Search for the cell housing the specified text and yield its [X, Y] center coordinate. 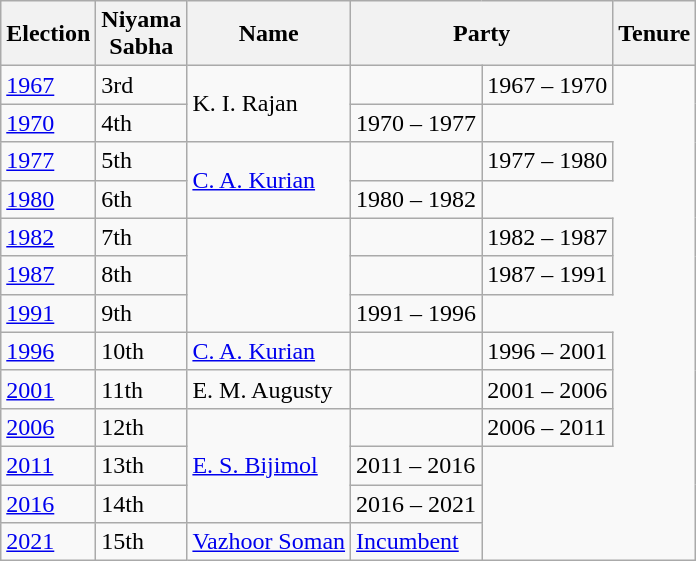
1980 – 1982 [416, 199]
Name [269, 34]
1977 – 1980 [548, 161]
1996 – 2001 [548, 351]
2016 [48, 503]
Vazhoor Soman [269, 542]
2021 [48, 542]
1991 – 1996 [416, 313]
2016 – 2021 [416, 503]
7th [142, 237]
15th [142, 542]
Party [482, 34]
Tenure [654, 34]
1982 – 1987 [548, 237]
1967 – 1970 [548, 85]
1982 [48, 237]
5th [142, 161]
2011 – 2016 [416, 465]
2011 [48, 465]
2001 [48, 389]
1987 [48, 275]
14th [142, 503]
2006 [48, 427]
1970 – 1977 [416, 123]
1991 [48, 313]
Incumbent [416, 542]
NiyamaSabha [142, 34]
1987 – 1991 [548, 275]
1967 [48, 85]
3rd [142, 85]
12th [142, 427]
1980 [48, 199]
2006 – 2011 [548, 427]
9th [142, 313]
6th [142, 199]
10th [142, 351]
1996 [48, 351]
2001 – 2006 [548, 389]
K. I. Rajan [269, 104]
1977 [48, 161]
8th [142, 275]
E. S. Bijimol [269, 465]
13th [142, 465]
11th [142, 389]
E. M. Augusty [269, 389]
Election [48, 34]
1970 [48, 123]
4th [142, 123]
